Determine the [x, y] coordinate at the center of the cell enclosing the given text.  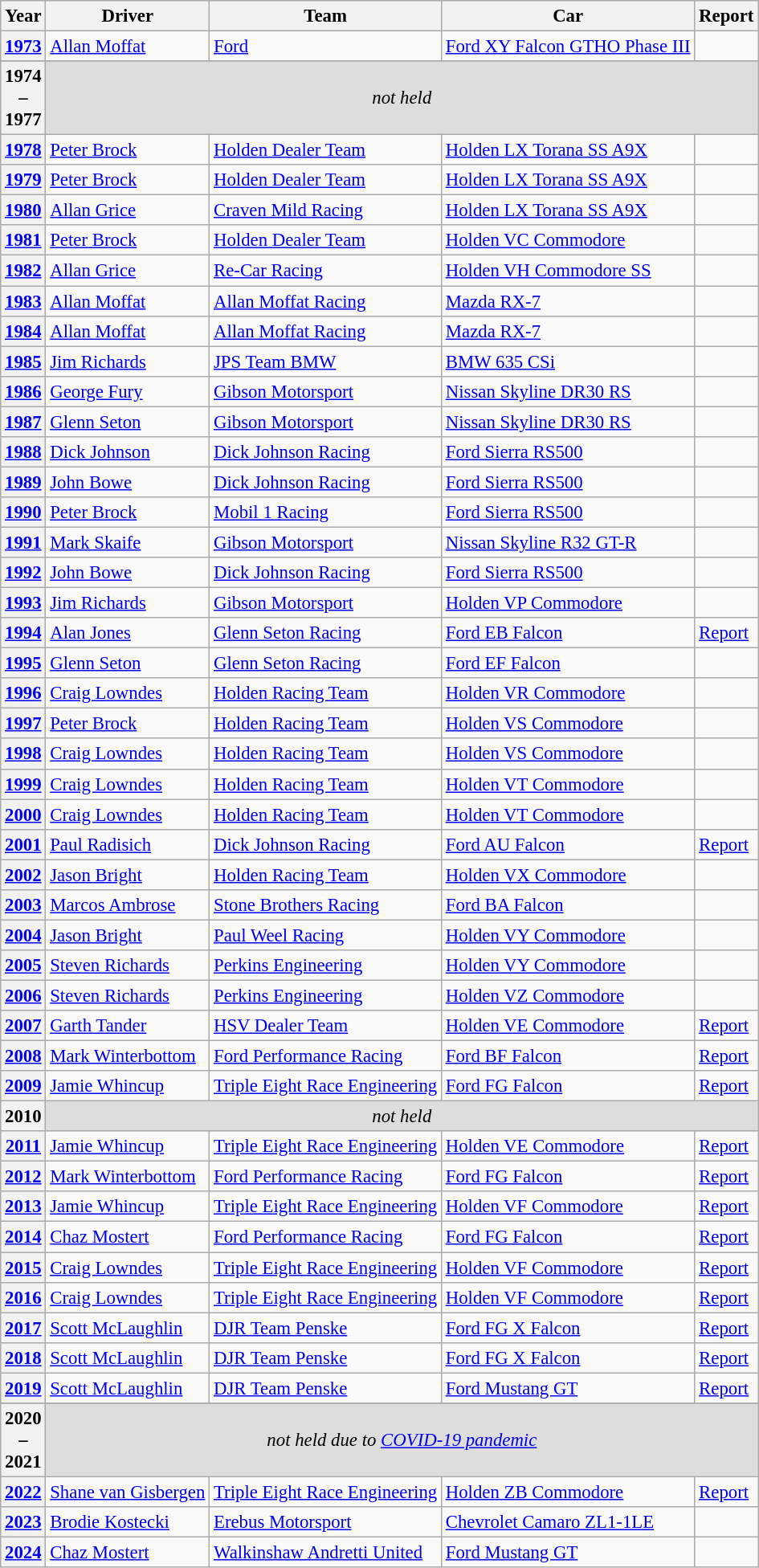
Ford [326, 47]
Paul Weel Racing [326, 935]
2014 [23, 1237]
1981 [23, 240]
2009 [23, 1086]
not held due to COVID-19 pandemic [402, 1440]
2019 [23, 1388]
2023 [23, 1522]
Craven Mild Racing [326, 210]
Team [326, 16]
1987 [23, 422]
2015 [23, 1268]
2002 [23, 875]
1990 [23, 512]
Ford BA Falcon [567, 905]
Erebus Motorsport [326, 1522]
Holden VR Commodore [567, 693]
Chevrolet Camaro ZL1-1LE [567, 1522]
Shane van Gisbergen [128, 1492]
2005 [23, 966]
Mark Skaife [128, 542]
Holden ZB Commodore [567, 1492]
2008 [23, 1056]
Marcos Ambrose [128, 905]
JPS Team BMW [326, 361]
2001 [23, 844]
1979 [23, 180]
2004 [23, 935]
1991 [23, 542]
1993 [23, 603]
2016 [23, 1297]
1984 [23, 331]
1985 [23, 361]
1996 [23, 693]
Nissan Skyline R32 GT-R [567, 542]
Holden VZ Commodore [567, 995]
2000 [23, 815]
Ford EF Falcon [567, 664]
Driver [128, 16]
Brodie Kostecki [128, 1522]
2017 [23, 1328]
Ford EB Falcon [567, 633]
2018 [23, 1358]
George Fury [128, 391]
2006 [23, 995]
HSV Dealer Team [326, 1026]
1998 [23, 754]
1997 [23, 724]
Dick Johnson [128, 452]
Holden VP Commodore [567, 603]
Year [23, 16]
2022 [23, 1492]
Ford BF Falcon [567, 1056]
2013 [23, 1207]
1999 [23, 784]
1980 [23, 210]
Holden VH Commodore SS [567, 271]
1988 [23, 452]
2007 [23, 1026]
Holden VC Commodore [567, 240]
Alan Jones [128, 633]
2024 [23, 1552]
2011 [23, 1146]
Holden VX Commodore [567, 875]
2012 [23, 1177]
1989 [23, 482]
1982 [23, 271]
1992 [23, 573]
1994 [23, 633]
Garth Tander [128, 1026]
BMW 635 CSi [567, 361]
1974–1977 [23, 98]
1973 [23, 47]
1983 [23, 301]
Re-Car Racing [326, 271]
1995 [23, 664]
Ford XY Falcon GTHO Phase III [567, 47]
Stone Brothers Racing [326, 905]
Mobil 1 Racing [326, 512]
2003 [23, 905]
Car [567, 16]
Walkinshaw Andretti United [326, 1552]
Ford AU Falcon [567, 844]
2020–2021 [23, 1440]
2010 [23, 1117]
1978 [23, 150]
1986 [23, 391]
Paul Radisich [128, 844]
